Detect which cell encompasses the target text, then output its (x, y) center coordinate. 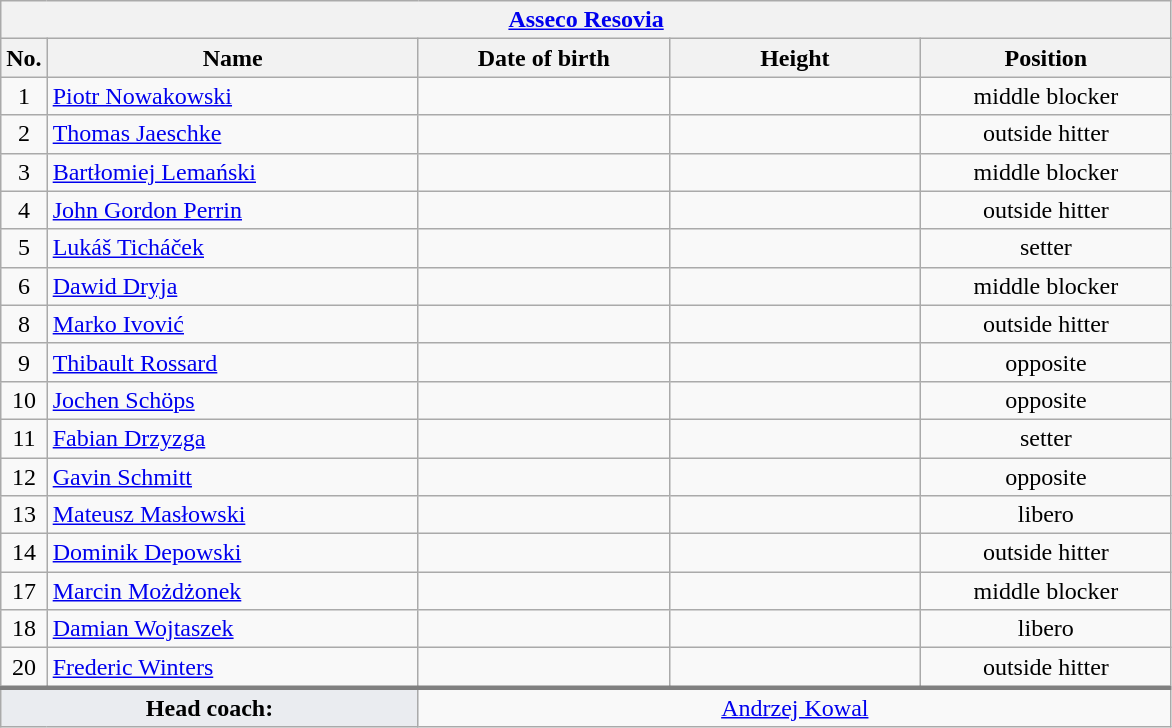
Position (1046, 58)
Frederic Winters (232, 668)
4 (24, 210)
9 (24, 362)
Fabian Drzyzga (232, 438)
Piotr Nowakowski (232, 96)
Height (794, 58)
Damian Wojtaszek (232, 629)
12 (24, 477)
17 (24, 591)
10 (24, 400)
3 (24, 172)
2 (24, 134)
Gavin Schmitt (232, 477)
5 (24, 248)
13 (24, 515)
20 (24, 668)
8 (24, 324)
14 (24, 553)
Bartłomiej Lemański (232, 172)
Andrzej Kowal (794, 707)
1 (24, 96)
Thomas Jaeschke (232, 134)
Marko Ivović (232, 324)
Name (232, 58)
Thibault Rossard (232, 362)
Lukáš Ticháček (232, 248)
Asseco Resovia (586, 20)
Date of birth (544, 58)
John Gordon Perrin (232, 210)
6 (24, 286)
Marcin Możdżonek (232, 591)
Head coach: (210, 707)
No. (24, 58)
Jochen Schöps (232, 400)
11 (24, 438)
Dominik Depowski (232, 553)
18 (24, 629)
Dawid Dryja (232, 286)
Mateusz Masłowski (232, 515)
